Return the (X, Y) coordinate for the center point of the cell that contains the specified text.  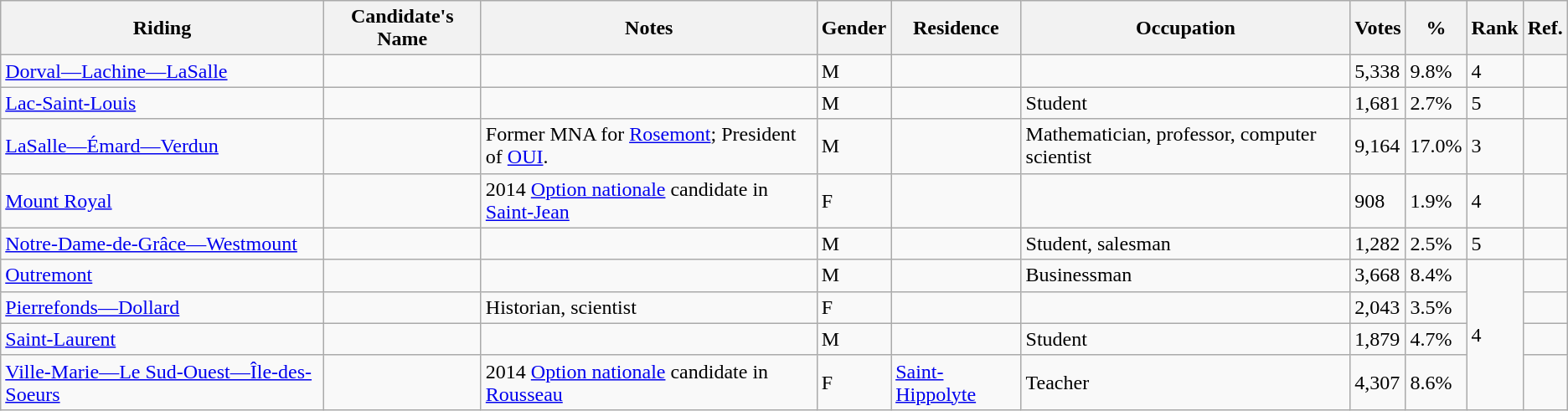
% (1436, 28)
Historian, scientist (648, 307)
2.7% (1436, 103)
5,338 (1378, 71)
17.0% (1436, 146)
4,307 (1378, 382)
Ref. (1545, 28)
Businessman (1186, 275)
Former MNA for Rosemont; President of OUI. (648, 146)
8.4% (1436, 275)
Teacher (1186, 382)
3.5% (1436, 307)
Votes (1378, 28)
3,668 (1378, 275)
1,879 (1378, 339)
1.9% (1436, 201)
2014 Option nationale candidate in Rousseau (648, 382)
2.5% (1436, 244)
3 (1494, 146)
Rank (1494, 28)
9.8% (1436, 71)
1,681 (1378, 103)
Gender (854, 28)
9,164 (1378, 146)
Mathematician, professor, computer scientist (1186, 146)
Notre-Dame-de-Grâce—Westmount (162, 244)
Saint-Laurent (162, 339)
Mount Royal (162, 201)
Outremont (162, 275)
Ville-Marie—Le Sud-Ouest—Île-des-Soeurs (162, 382)
LaSalle—Émard—Verdun (162, 146)
Notes (648, 28)
4.7% (1436, 339)
Riding (162, 28)
Pierrefonds—Dollard (162, 307)
Lac-Saint-Louis (162, 103)
Saint-Hippolyte (957, 382)
Residence (957, 28)
Candidate's Name (402, 28)
2014 Option nationale candidate in Saint-Jean (648, 201)
Dorval—Lachine—LaSalle (162, 71)
Student, salesman (1186, 244)
1,282 (1378, 244)
8.6% (1436, 382)
Occupation (1186, 28)
908 (1378, 201)
2,043 (1378, 307)
